Return [x, y] of the center of cell containing provided text 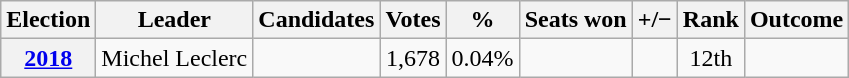
Election [48, 20]
0.04% [482, 58]
1,678 [413, 58]
Candidates [316, 20]
+/− [654, 20]
Rank [710, 20]
Votes [413, 20]
% [482, 20]
2018 [48, 58]
12th [710, 58]
Michel Leclerc [174, 58]
Outcome [796, 20]
Leader [174, 20]
Seats won [576, 20]
